From the cell containing the given text, extract its center point as (x, y) coordinate. 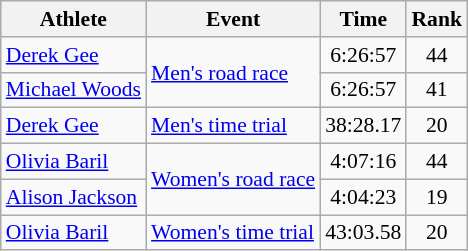
4:07:16 (363, 162)
Event (233, 19)
41 (436, 90)
Athlete (74, 19)
Women's road race (233, 180)
43:03.58 (363, 233)
4:04:23 (363, 197)
Men's time trial (233, 126)
Alison Jackson (74, 197)
Time (363, 19)
Women's time trial (233, 233)
38:28.17 (363, 126)
19 (436, 197)
Michael Woods (74, 90)
Men's road race (233, 72)
Rank (436, 19)
